From the cell containing the given text, extract its center point as [X, Y] coordinate. 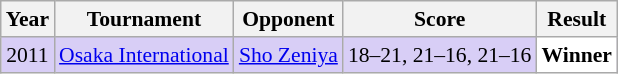
Winner [576, 55]
18–21, 21–16, 21–16 [440, 55]
Result [576, 19]
2011 [28, 55]
Osaka International [144, 55]
Sho Zeniya [288, 55]
Year [28, 19]
Opponent [288, 19]
Score [440, 19]
Tournament [144, 19]
